Identify which cell holds the provided text, then report its [x, y] central coordinate. 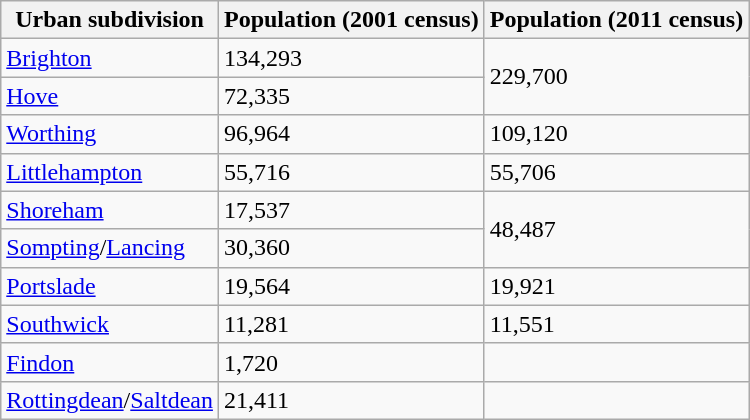
Population (2001 census) [351, 20]
21,411 [351, 400]
11,551 [616, 324]
229,700 [616, 77]
30,360 [351, 248]
Population (2011 census) [616, 20]
Urban subdivision [110, 20]
Shoreham [110, 210]
17,537 [351, 210]
19,564 [351, 286]
96,964 [351, 134]
Littlehampton [110, 172]
Sompting/Lancing [110, 248]
Brighton [110, 58]
19,921 [616, 286]
11,281 [351, 324]
55,716 [351, 172]
Worthing [110, 134]
109,120 [616, 134]
48,487 [616, 229]
Portslade [110, 286]
1,720 [351, 362]
Southwick [110, 324]
Hove [110, 96]
55,706 [616, 172]
Rottingdean/Saltdean [110, 400]
Findon [110, 362]
72,335 [351, 96]
134,293 [351, 58]
